Extract the (X, Y) coordinate from the center of the cell holding the provided text.  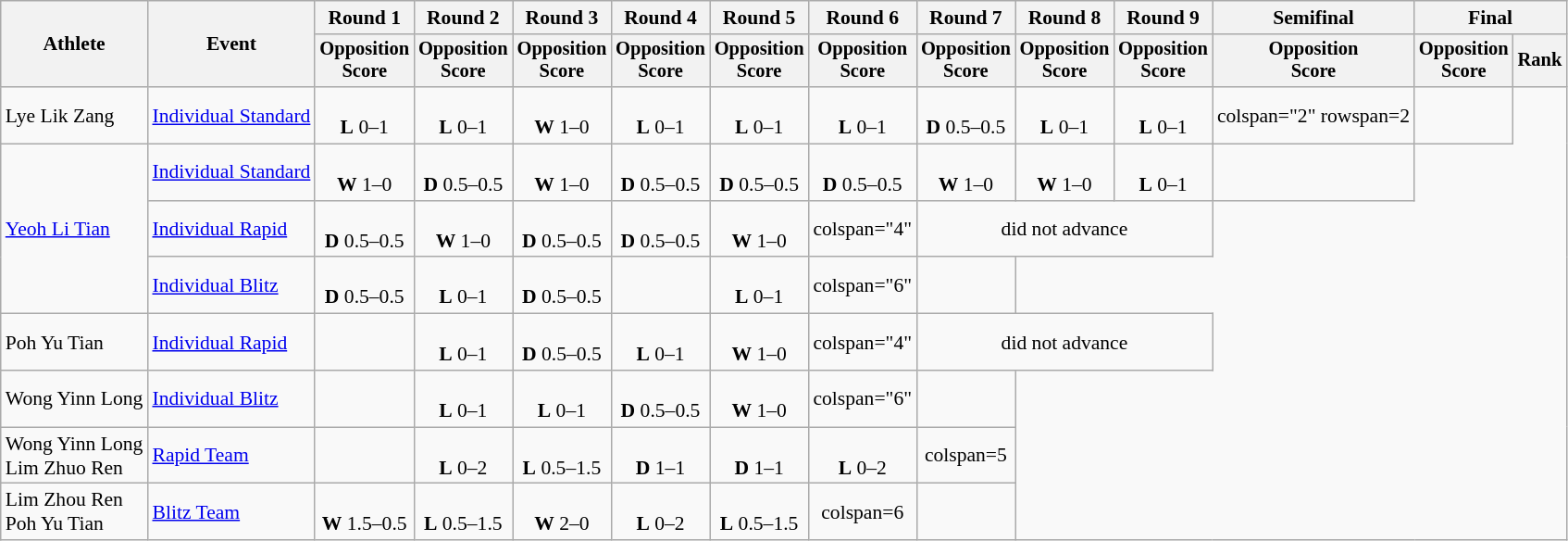
Rapid Team (231, 456)
Event (231, 44)
Poh Yu Tian (74, 343)
Semifinal (1313, 18)
Wong Yinn LongLim Zhuo Ren (74, 456)
Yeoh Li Tian (74, 230)
W 2–0 (563, 511)
Round 2 (463, 18)
Blitz Team (231, 511)
Lye Lik Zang (74, 115)
Round 1 (365, 18)
Athlete (74, 44)
Round 4 (661, 18)
Round 8 (1064, 18)
colspan=6 (863, 511)
Round 5 (759, 18)
Rank (1540, 61)
W 1.5–0.5 (365, 511)
Wong Yinn Long (74, 398)
colspan=5 (966, 456)
Lim Zhou RenPoh Yu Tian (74, 511)
Round 3 (563, 18)
Round 9 (1163, 18)
Round 6 (863, 18)
Final (1490, 18)
colspan="2" rowspan=2 (1313, 115)
Round 7 (966, 18)
